Find where the given text appears and provide that cell's center as (X, Y) coordinate. 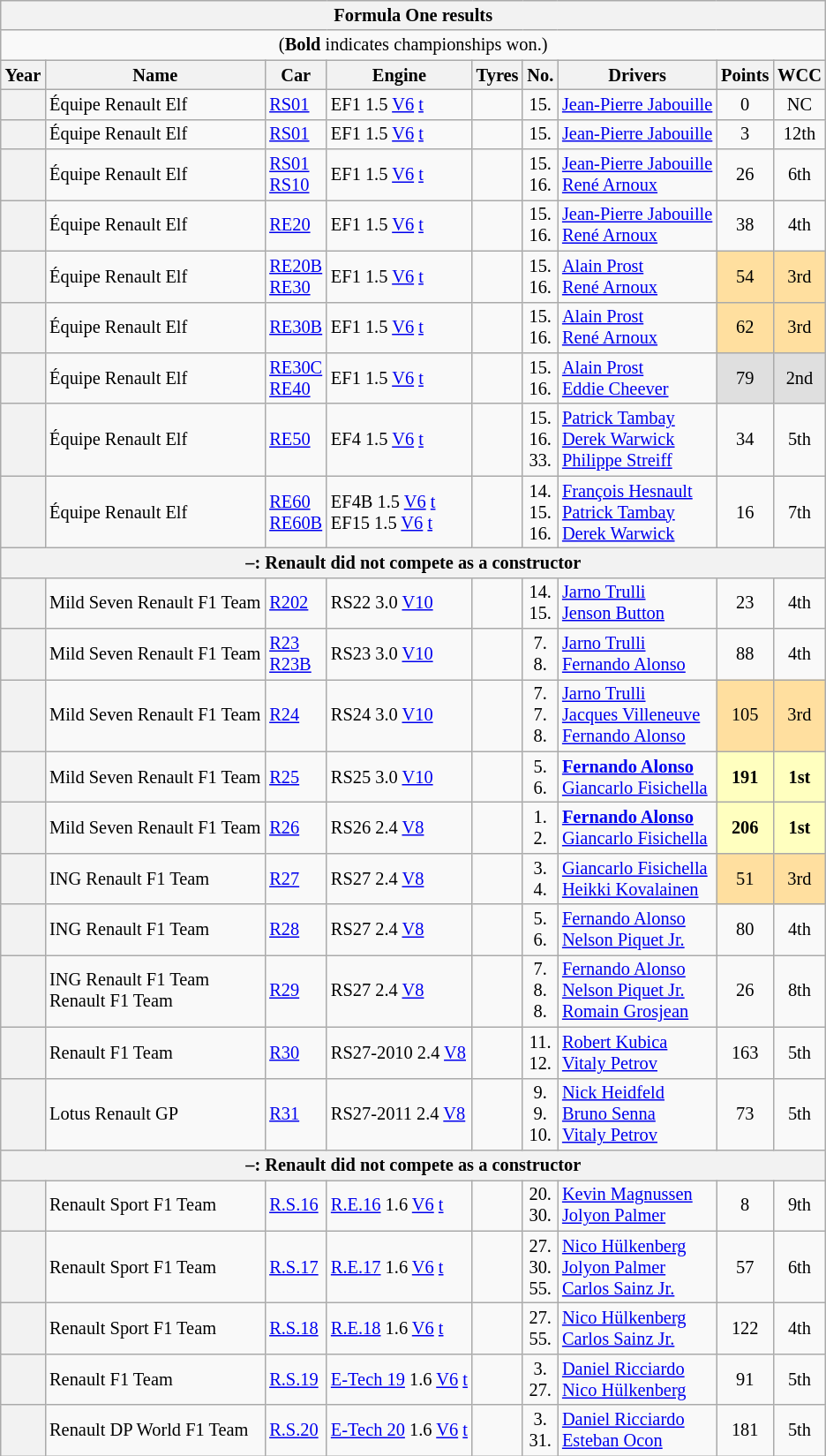
R28 (296, 930)
12th (800, 134)
RE30CRE40 (296, 378)
57 (745, 1267)
14.15.16. (540, 512)
R25 (296, 777)
27.30.55. (540, 1267)
R.S.19 (296, 1379)
34 (745, 440)
3.27. (540, 1379)
9.9.10. (540, 1114)
Alain Prost Eddie Cheever (637, 378)
Nico Hülkenberg Jolyon Palmer Carlos Sainz Jr. (637, 1267)
2nd (800, 378)
7.8. (540, 654)
Points (745, 75)
ING Renault F1 Team Renault F1 Team (155, 991)
RE30B (296, 328)
Formula One results (413, 15)
R23R23B (296, 654)
RS01RS10 (296, 175)
163 (745, 1052)
R.S.16 (296, 1205)
Patrick Tambay Derek Warwick Philippe Streiff (637, 440)
R26 (296, 827)
Engine (399, 75)
R202 (296, 603)
Car (296, 75)
0 (745, 104)
54 (745, 276)
R27 (296, 879)
RS26 2.4 V8 (399, 827)
R.S.17 (296, 1267)
191 (745, 777)
206 (745, 827)
R.E.18 1.6 V6 t (399, 1328)
51 (745, 879)
73 (745, 1114)
RS27-2011 2.4 V8 (399, 1114)
NC (800, 104)
Daniel Ricciardo Nico Hülkenberg (637, 1379)
80 (745, 930)
79 (745, 378)
7th (800, 512)
3.4. (540, 879)
Name (155, 75)
Jarno Trulli Fernando Alonso (637, 654)
3 (745, 134)
9th (800, 1205)
Nico Hülkenberg Carlos Sainz Jr. (637, 1328)
7.7.8. (540, 715)
François Hesnault Patrick Tambay Derek Warwick (637, 512)
11.12. (540, 1052)
R29 (296, 991)
E-Tech 19 1.6 V6 t (399, 1379)
Year (23, 75)
8th (800, 991)
RE50 (296, 440)
122 (745, 1328)
RS22 3.0 V10 (399, 603)
88 (745, 654)
16 (745, 512)
105 (745, 715)
91 (745, 1379)
Lotus Renault GP (155, 1114)
Drivers (637, 75)
EF4 1.5 V6 t (399, 440)
R31 (296, 1114)
RS23 3.0 V10 (399, 654)
R.S.18 (296, 1328)
20.30. (540, 1205)
R24 (296, 715)
Fernando Alonso Nelson Piquet Jr. Romain Grosjean (637, 991)
E-Tech 20 1.6 V6 t (399, 1430)
Renault DP World F1 Team (155, 1430)
(Bold indicates championships won.) (413, 45)
7.8.8. (540, 991)
181 (745, 1430)
WCC (800, 75)
No. (540, 75)
RS24 3.0 V10 (399, 715)
Kevin Magnussen Jolyon Palmer (637, 1205)
3.31. (540, 1430)
62 (745, 328)
23 (745, 603)
1.2. (540, 827)
Tyres (498, 75)
R30 (296, 1052)
Fernando Alonso Nelson Piquet Jr. (637, 930)
R.S.20 (296, 1430)
Jarno Trulli Jenson Button (637, 603)
Daniel Ricciardo Esteban Ocon (637, 1430)
15.16.33. (540, 440)
EF4B 1.5 V6 tEF15 1.5 V6 t (399, 512)
38 (745, 225)
RE60RE60B (296, 512)
14.15. (540, 603)
Giancarlo Fisichella Heikki Kovalainen (637, 879)
27.55. (540, 1328)
R.E.16 1.6 V6 t (399, 1205)
Robert Kubica Vitaly Petrov (637, 1052)
Nick Heidfeld Bruno Senna Vitaly Petrov (637, 1114)
8 (745, 1205)
Jarno Trulli Jacques Villeneuve Fernando Alonso (637, 715)
RS25 3.0 V10 (399, 777)
RS27-2010 2.4 V8 (399, 1052)
RE20 (296, 225)
RE20BRE30 (296, 276)
R.E.17 1.6 V6 t (399, 1267)
